For the text-containing cell, return its midpoint in [X, Y] coordinate format. 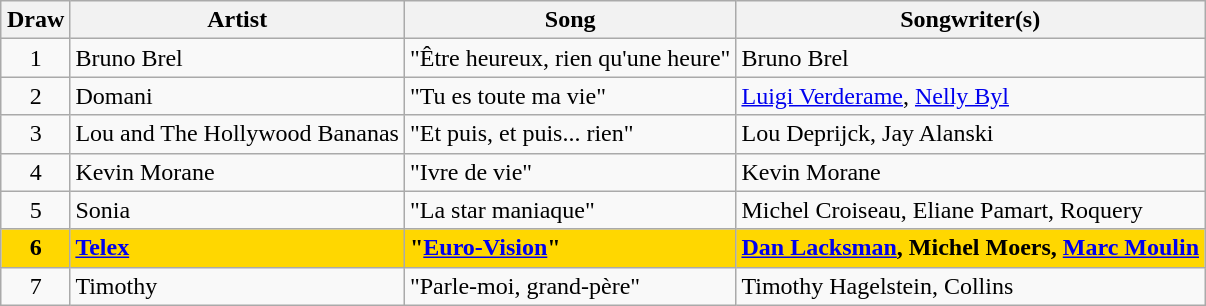
Draw [35, 20]
Lou and The Hollywood Bananas [238, 134]
"La star maniaque" [570, 210]
"Parle-moi, grand-père" [570, 286]
Timothy Hagelstein, Collins [970, 286]
"Tu es toute ma vie" [570, 96]
"Euro-Vision" [570, 248]
6 [35, 248]
2 [35, 96]
7 [35, 286]
1 [35, 58]
Luigi Verderame, Nelly Byl [970, 96]
3 [35, 134]
Domani [238, 96]
Michel Croiseau, Eliane Pamart, Roquery [970, 210]
Telex [238, 248]
Song [570, 20]
"Être heureux, rien qu'une heure" [570, 58]
Songwriter(s) [970, 20]
Sonia [238, 210]
5 [35, 210]
Dan Lacksman, Michel Moers, Marc Moulin [970, 248]
Timothy [238, 286]
"Et puis, et puis... rien" [570, 134]
4 [35, 172]
Artist [238, 20]
Lou Deprijck, Jay Alanski [970, 134]
"Ivre de vie" [570, 172]
